Capture the cell that displays the provided text and extract its [X, Y] central coordinate. 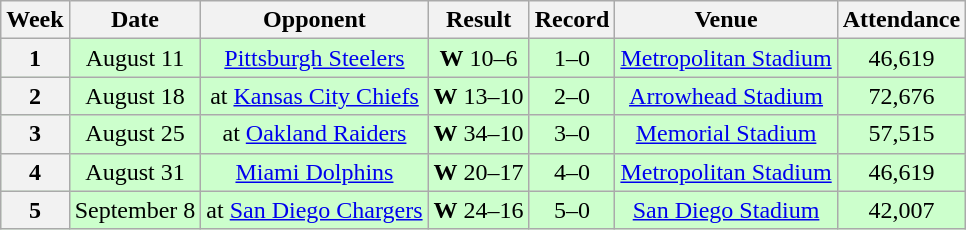
August 18 [135, 96]
57,515 [901, 134]
at Oakland Raiders [314, 134]
August 25 [135, 134]
Week [35, 20]
W 24–16 [478, 210]
W 20–17 [478, 172]
W 34–10 [478, 134]
4–0 [572, 172]
Attendance [901, 20]
5–0 [572, 210]
at Kansas City Chiefs [314, 96]
Record [572, 20]
W 10–6 [478, 58]
Miami Dolphins [314, 172]
3 [35, 134]
Venue [726, 20]
San Diego Stadium [726, 210]
at San Diego Chargers [314, 210]
Result [478, 20]
Memorial Stadium [726, 134]
42,007 [901, 210]
4 [35, 172]
Arrowhead Stadium [726, 96]
Date [135, 20]
August 11 [135, 58]
August 31 [135, 172]
Pittsburgh Steelers [314, 58]
3–0 [572, 134]
1–0 [572, 58]
5 [35, 210]
2 [35, 96]
2–0 [572, 96]
1 [35, 58]
Opponent [314, 20]
72,676 [901, 96]
W 13–10 [478, 96]
September 8 [135, 210]
